Pinpoint the cell where the given text exists, returning its (X, Y) midpoint coordinate. 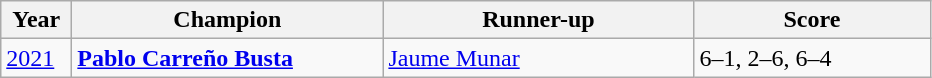
2021 (36, 58)
Jaume Munar (538, 58)
Champion (228, 20)
Pablo Carreño Busta (228, 58)
Year (36, 20)
Runner-up (538, 20)
Score (812, 20)
6–1, 2–6, 6–4 (812, 58)
